From the cell containing the given text, extract its center point as [x, y] coordinate. 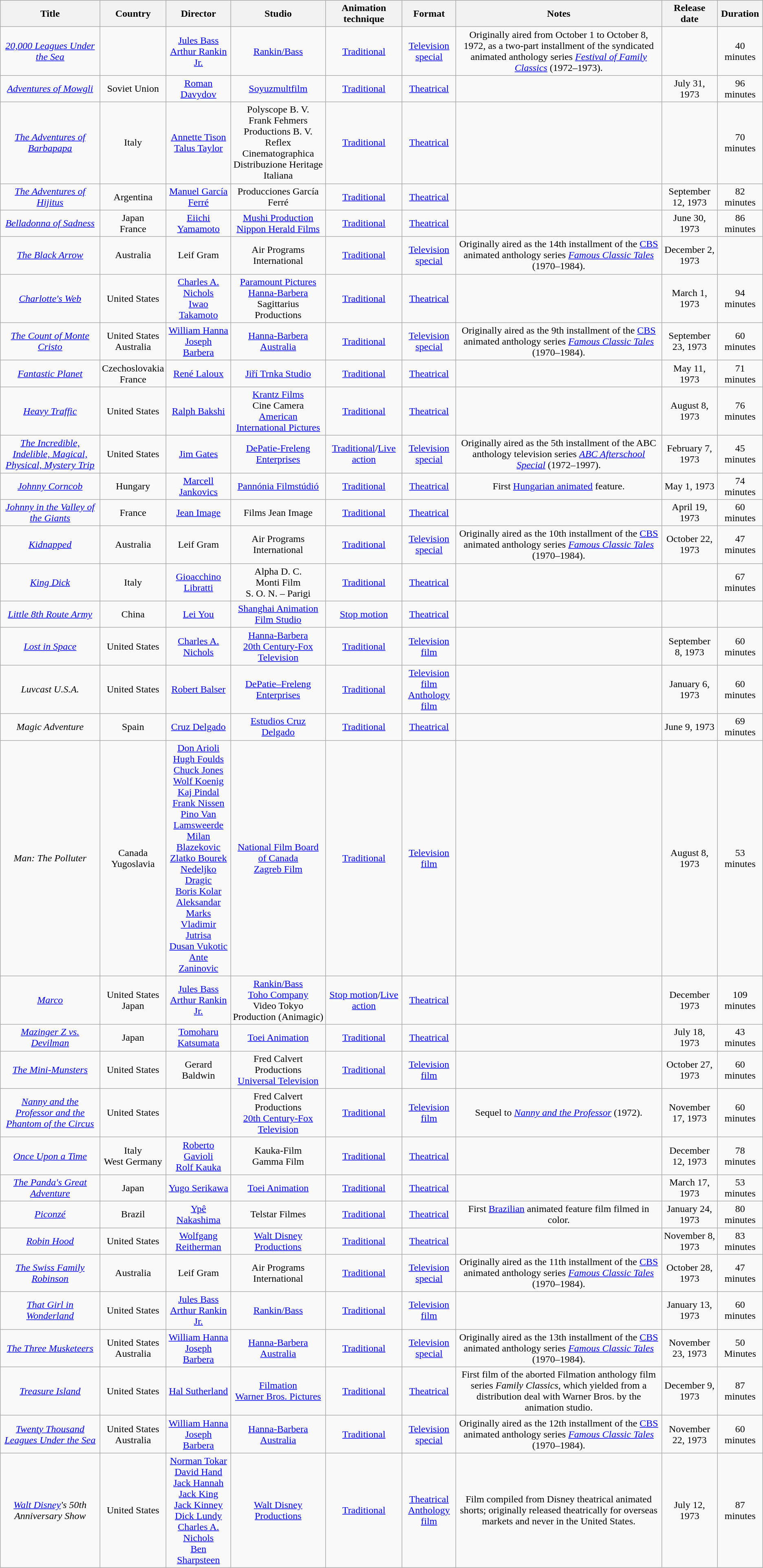
Spain [133, 727]
Polyscope B. V. Frank Fehmers Productions B. V. Reflex Cinematographica Distribuzione Heritage Italiana [278, 143]
Johnny Corncob [50, 486]
Norman Tokar David Hand Jack Hannah Jack King Jack Kinney Dick Lundy Charles A. Nichols Ben Sharpsteen [198, 1510]
67 minutes [740, 582]
Country [133, 14]
Hungary [133, 486]
Duration [740, 14]
June 30, 1973 [690, 223]
45 minutes [740, 454]
82 minutes [740, 197]
Originally aired as the 13th installment of the CBS animated anthology series Famous Classic Tales (1970–1984). [559, 1348]
Charlotte's Web [50, 299]
Studio [278, 14]
Shanghai Animation Film Studio [278, 614]
Pannónia Filmstúdió [278, 486]
Theatrical Anthology film [429, 1510]
The Adventures of Hijitus [50, 197]
Cruz Delgado [198, 727]
86 minutes [740, 223]
October 28, 1973 [690, 1273]
The Adventures of Barbapapa [50, 143]
Director [198, 14]
70 minutes [740, 143]
Notes [559, 14]
Originally aired as the 10th installment of the CBS animated anthology series Famous Classic Tales (1970–1984). [559, 545]
May 11, 1973 [690, 374]
September 23, 1973 [690, 341]
Czechoslovakia France [133, 374]
80 minutes [740, 1214]
Filmation Warner Bros. Pictures [278, 1391]
January 24, 1973 [690, 1214]
Animation technique [364, 14]
Fred Calvert Productions 20th Century-Fox Television [278, 1112]
That Girl in Wonderland [50, 1311]
Italy West Germany [133, 1156]
The Incredible, Indelible, Magical, Physical, Mystery Trip [50, 454]
Originally aired as the 14th installment of the CBS animated anthology series Famous Classic Tales (1970–1984). [559, 255]
Format [429, 14]
National Film Board of Canada Zagreb Film [278, 858]
Belladonna of Sadness [50, 223]
Estudios Cruz Delgado [278, 727]
83 minutes [740, 1241]
Magic Adventure [50, 727]
40 minutes [740, 51]
Jim Gates [198, 454]
Sequel to Nanny and the Professor (1972). [559, 1112]
February 7, 1973 [690, 454]
October 27, 1973 [690, 1070]
Little 8th Route Army [50, 614]
March 1, 1973 [690, 299]
France [133, 513]
Traditional/Live action [364, 454]
Film compiled from Disney theatrical animated shorts; originally released theatrically for overseas markets and never in the United States. [559, 1510]
Ralph Bakshi [198, 411]
Charles A. Nichols Iwao Takamoto [198, 299]
Brazil [133, 1214]
China [133, 614]
96 minutes [740, 89]
René Laloux [198, 374]
Annette Tison Talus Taylor [198, 143]
November 23, 1973 [690, 1348]
May 1, 1973 [690, 486]
Stop motion [364, 614]
July 31, 1973 [690, 89]
Robert Balser [198, 689]
Marcell Jankovics [198, 486]
First Brazilian animated feature film filmed in color. [559, 1214]
Heavy Traffic [50, 411]
The Swiss Family Robinson [50, 1273]
76 minutes [740, 411]
Title [50, 14]
July 12, 1973 [690, 1510]
Gioacchino Libratti [198, 582]
Telstar Filmes [278, 1214]
Once Upon a Time [50, 1156]
Lei You [198, 614]
November 22, 1973 [690, 1434]
20,000 Leagues Under the Sea [50, 51]
September 12, 1973 [690, 197]
November 17, 1973 [690, 1112]
69 minutes [740, 727]
Argentina [133, 197]
Jean Image [198, 513]
Roberto Gavioli Rolf Kauka [198, 1156]
Treasure Island [50, 1391]
Lost in Space [50, 646]
43 minutes [740, 1037]
The Mini-Munsters [50, 1070]
Soviet Union [133, 89]
Wolfgang Reitherman [198, 1241]
Release date [690, 14]
Charles A. Nichols [198, 646]
Hal Sutherland [198, 1391]
Japan France [133, 223]
The Panda's Great Adventure [50, 1188]
Films Jean Image [278, 513]
Johnny in the Valley of the Giants [50, 513]
United States Japan [133, 1000]
Piconzé [50, 1214]
Yugo Serikawa [198, 1188]
The Three Musketeers [50, 1348]
January 13, 1973 [690, 1311]
Kidnapped [50, 545]
Twenty Thousand Leagues Under the Sea [50, 1434]
July 18, 1973 [690, 1037]
January 6, 1973 [690, 689]
Gerard Baldwin [198, 1070]
Krantz Films Cine Camera American International Pictures [278, 411]
78 minutes [740, 1156]
Eiichi Yamamoto [198, 223]
Mushi Production Nippon Herald Films [278, 223]
Jiří Trnka Studio [278, 374]
Originally aired as the 9th installment of the CBS animated anthology series Famous Classic Tales (1970–1984). [559, 341]
November 8, 1973 [690, 1241]
June 9, 1973 [690, 727]
Kauka-Film Gamma Film [278, 1156]
March 17, 1973 [690, 1188]
December 2, 1973 [690, 255]
October 22, 1973 [690, 545]
Rankin/Bass Toho Company Video Tokyo Production (Animagic) [278, 1000]
December 1973 [690, 1000]
74 minutes [740, 486]
Alpha D. C. Monti Film S. O. N. – Parigi [278, 582]
50 Minutes [740, 1348]
Ypê Nakashima [198, 1214]
Fantastic Planet [50, 374]
First Hungarian animated feature. [559, 486]
Man: The Polluter [50, 858]
Hanna-Barbera 20th Century-Fox Television [278, 646]
Originally aired as the 12th installment of the CBS animated anthology series Famous Classic Tales (1970–1984). [559, 1434]
The Black Arrow [50, 255]
Luvcast U.S.A. [50, 689]
DePatie-Freleng Enterprises [278, 454]
DePatie–Freleng Enterprises [278, 689]
April 19, 1973 [690, 513]
Producciones García Ferré [278, 197]
Roman Davydov [198, 89]
December 9, 1973 [690, 1391]
Fred Calvert Productions Universal Television [278, 1070]
Mazinger Z vs. Devilman [50, 1037]
Paramount Pictures Hanna-Barbera Sagittarius Productions [278, 299]
Stop motion/Live action [364, 1000]
Manuel García Ferré [198, 197]
Marco [50, 1000]
Nanny and the Professor and the Phantom of the Circus [50, 1112]
December 12, 1973 [690, 1156]
Originally aired as the 5th installment of the ABC anthology television series ABC Afterschool Special (1972–1997). [559, 454]
Tomoharu Katsumata [198, 1037]
Canada Yugoslavia [133, 858]
Television film Anthology film [429, 689]
The Count of Monte Cristo [50, 341]
109 minutes [740, 1000]
Robin Hood [50, 1241]
King Dick [50, 582]
September 8, 1973 [690, 646]
71 minutes [740, 374]
94 minutes [740, 299]
Soyuzmultfilm [278, 89]
Adventures of Mowgli [50, 89]
Originally aired as the 11th installment of the CBS animated anthology series Famous Classic Tales (1970–1984). [559, 1273]
Walt Disney's 50th Anniversary Show [50, 1510]
